Output the (x, y) coordinate of the center of the cell containing the given text.  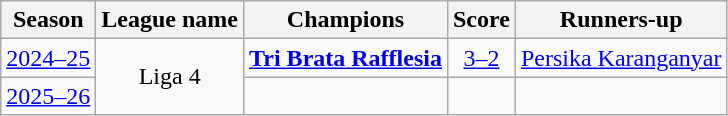
Tri Brata Rafflesia (346, 58)
League name (170, 20)
3–2 (481, 58)
Champions (346, 20)
Score (481, 20)
Liga 4 (170, 77)
2025–26 (48, 96)
Season (48, 20)
Persika Karanganyar (621, 58)
2024–25 (48, 58)
Runners-up (621, 20)
